Identify which cell holds the provided text, then report its (x, y) central coordinate. 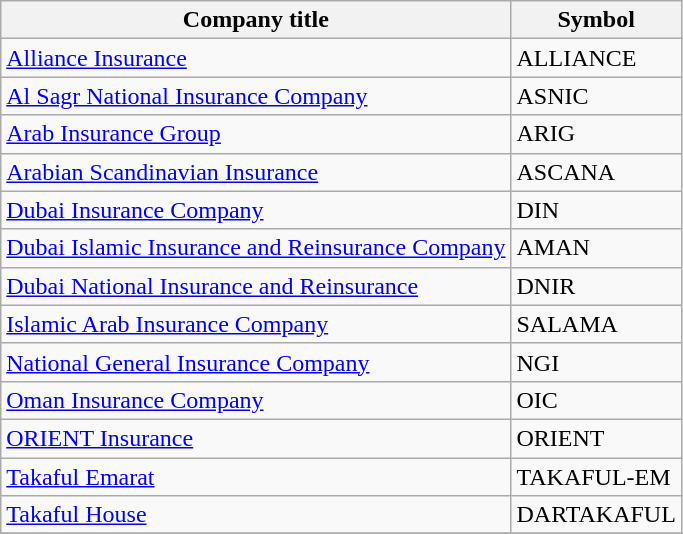
Dubai Islamic Insurance and Reinsurance Company (256, 248)
Oman Insurance Company (256, 400)
Takaful House (256, 515)
DNIR (596, 286)
ARIG (596, 134)
Alliance Insurance (256, 58)
ALLIANCE (596, 58)
Islamic Arab Insurance Company (256, 324)
ORIENT Insurance (256, 438)
OIC (596, 400)
AMAN (596, 248)
DIN (596, 210)
ASCANA (596, 172)
DARTAKAFUL (596, 515)
Company title (256, 20)
Al Sagr National Insurance Company (256, 96)
SALAMA (596, 324)
Arabian Scandinavian Insurance (256, 172)
Symbol (596, 20)
Dubai Insurance Company (256, 210)
Takaful Emarat (256, 477)
Arab Insurance Group (256, 134)
ASNIC (596, 96)
NGI (596, 362)
TAKAFUL-EM (596, 477)
ORIENT (596, 438)
National General Insurance Company (256, 362)
Dubai National Insurance and Reinsurance (256, 286)
